Determine the (x, y) coordinate at the center of the cell enclosing the given text.  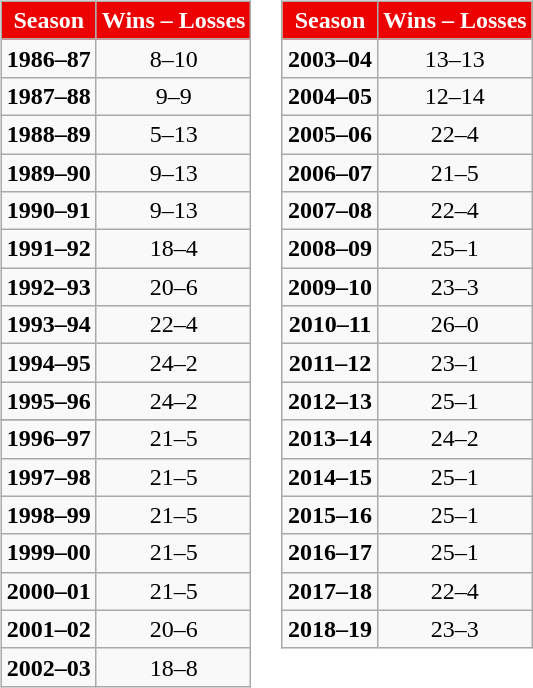
13–13 (456, 58)
1991–92 (48, 249)
1994–95 (48, 363)
26–0 (456, 325)
2015–16 (330, 515)
2002–03 (48, 667)
1999–00 (48, 553)
1989–90 (48, 173)
8–10 (174, 58)
9–9 (174, 96)
2006–07 (330, 173)
1993–94 (48, 325)
2001–02 (48, 629)
1998–99 (48, 515)
2004–05 (330, 96)
2013–14 (330, 439)
2008–09 (330, 249)
2016–17 (330, 553)
1990–91 (48, 211)
2011–12 (330, 363)
1987–88 (48, 96)
2010–11 (330, 325)
12–14 (456, 96)
1988–89 (48, 134)
2017–18 (330, 591)
1996–97 (48, 439)
2003–04 (330, 58)
2012–13 (330, 401)
2018–19 (330, 629)
5–13 (174, 134)
2009–10 (330, 287)
1992–93 (48, 287)
1995–96 (48, 401)
2014–15 (330, 477)
2000–01 (48, 591)
18–8 (174, 667)
23–1 (456, 363)
2005–06 (330, 134)
2007–08 (330, 211)
18–4 (174, 249)
1986–87 (48, 58)
1997–98 (48, 477)
